Output the (X, Y) coordinate of the center of the cell containing the given text.  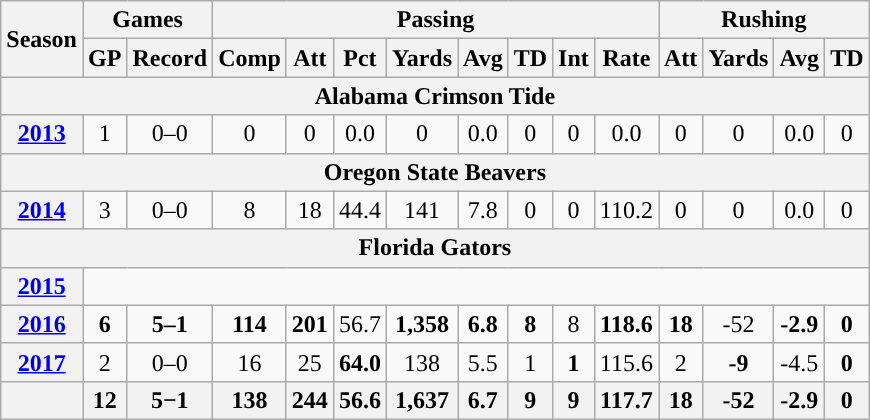
5−1 (170, 400)
Florida Gators (435, 248)
244 (310, 400)
114 (250, 324)
2013 (42, 134)
Alabama Crimson Tide (435, 96)
16 (250, 362)
5–1 (170, 324)
115.6 (626, 362)
56.7 (360, 324)
Rate (626, 58)
1,637 (422, 400)
6 (104, 324)
44.4 (360, 210)
110.2 (626, 210)
141 (422, 210)
7.8 (484, 210)
64.0 (360, 362)
12 (104, 400)
117.7 (626, 400)
201 (310, 324)
Int (574, 58)
Passing (436, 20)
Rushing (764, 20)
1,358 (422, 324)
Comp (250, 58)
3 (104, 210)
2017 (42, 362)
Pct (360, 58)
25 (310, 362)
5.5 (484, 362)
-4.5 (800, 362)
56.6 (360, 400)
GP (104, 58)
6.8 (484, 324)
6.7 (484, 400)
Oregon State Beavers (435, 172)
Record (170, 58)
2014 (42, 210)
Games (147, 20)
Season (42, 39)
-9 (738, 362)
118.6 (626, 324)
2015 (42, 286)
2016 (42, 324)
